Find where the given text appears and provide that cell's center as (X, Y) coordinate. 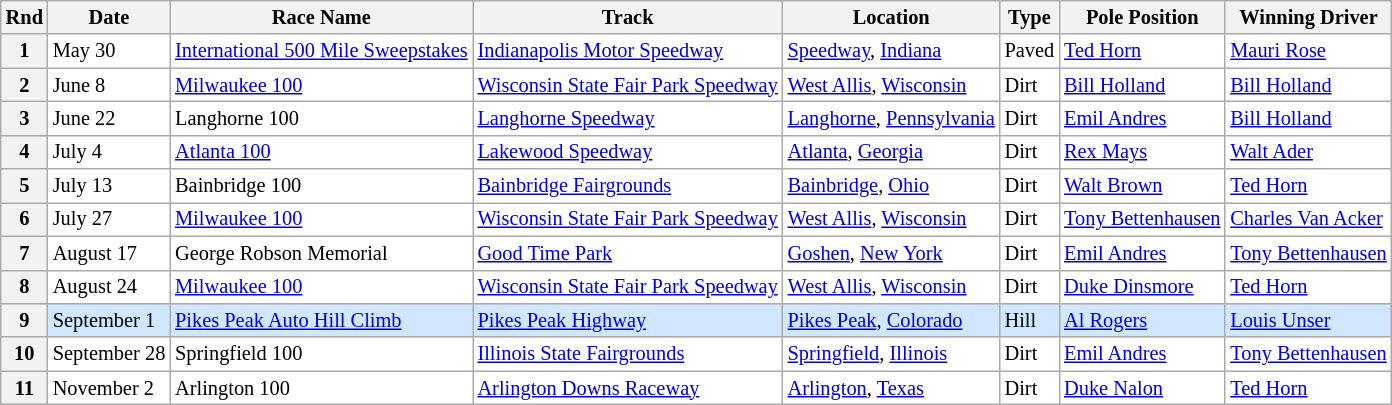
8 (24, 287)
Duke Dinsmore (1142, 287)
George Robson Memorial (321, 253)
August 17 (109, 253)
Walt Ader (1308, 152)
Winning Driver (1308, 17)
Date (109, 17)
5 (24, 186)
3 (24, 118)
Bainbridge Fairgrounds (628, 186)
Rex Mays (1142, 152)
Paved (1030, 51)
6 (24, 219)
July 13 (109, 186)
Good Time Park (628, 253)
Goshen, New York (892, 253)
Walt Brown (1142, 186)
May 30 (109, 51)
August 24 (109, 287)
Al Rogers (1142, 320)
July 4 (109, 152)
4 (24, 152)
Hill (1030, 320)
Bainbridge 100 (321, 186)
Rnd (24, 17)
Bainbridge, Ohio (892, 186)
Springfield 100 (321, 354)
Pikes Peak Auto Hill Climb (321, 320)
2 (24, 85)
9 (24, 320)
Pikes Peak Highway (628, 320)
Arlington 100 (321, 388)
Track (628, 17)
Langhorne, Pennsylvania (892, 118)
1 (24, 51)
Charles Van Acker (1308, 219)
November 2 (109, 388)
10 (24, 354)
Langhorne Speedway (628, 118)
Lakewood Speedway (628, 152)
June 8 (109, 85)
June 22 (109, 118)
Pole Position (1142, 17)
Atlanta 100 (321, 152)
Speedway, Indiana (892, 51)
Location (892, 17)
Pikes Peak, Colorado (892, 320)
11 (24, 388)
7 (24, 253)
Louis Unser (1308, 320)
Atlanta, Georgia (892, 152)
Springfield, Illinois (892, 354)
Arlington Downs Raceway (628, 388)
Duke Nalon (1142, 388)
September 28 (109, 354)
Illinois State Fairgrounds (628, 354)
Race Name (321, 17)
International 500 Mile Sweepstakes (321, 51)
Mauri Rose (1308, 51)
Type (1030, 17)
Indianapolis Motor Speedway (628, 51)
Langhorne 100 (321, 118)
July 27 (109, 219)
Arlington, Texas (892, 388)
September 1 (109, 320)
